Return [x, y] of the center of cell containing provided text 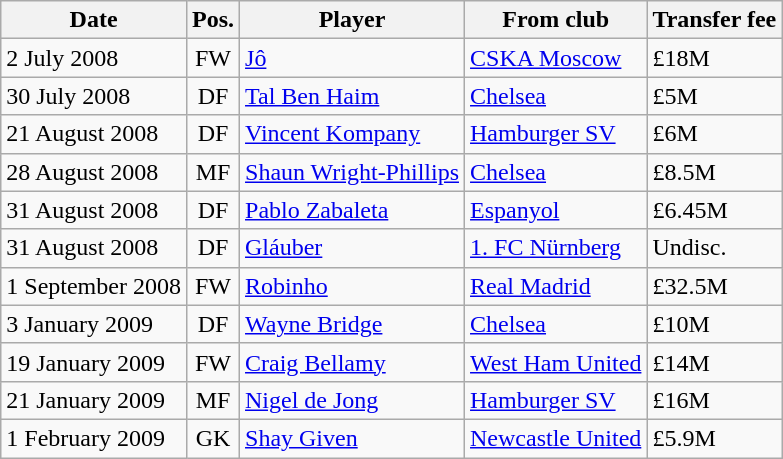
3 January 2009 [94, 324]
£18M [714, 58]
30 July 2008 [94, 96]
21 August 2008 [94, 134]
Nigel de Jong [352, 400]
Gláuber [352, 248]
Date [94, 20]
Pablo Zabaleta [352, 210]
Tal Ben Haim [352, 96]
GK [212, 438]
1. FC Nürnberg [556, 248]
Undisc. [714, 248]
Newcastle United [556, 438]
£5.9M [714, 438]
Robinho [352, 286]
Real Madrid [556, 286]
West Ham United [556, 362]
Player [352, 20]
Transfer fee [714, 20]
Shaun Wright-Phillips [352, 172]
£8.5M [714, 172]
Pos. [212, 20]
Craig Bellamy [352, 362]
28 August 2008 [94, 172]
CSKA Moscow [556, 58]
£32.5M [714, 286]
£10M [714, 324]
Jô [352, 58]
Vincent Kompany [352, 134]
Shay Given [352, 438]
1 February 2009 [94, 438]
£14M [714, 362]
Wayne Bridge [352, 324]
£6.45M [714, 210]
£6M [714, 134]
From club [556, 20]
19 January 2009 [94, 362]
£5M [714, 96]
1 September 2008 [94, 286]
£16M [714, 400]
21 January 2009 [94, 400]
2 July 2008 [94, 58]
Espanyol [556, 210]
